Detect which cell encompasses the target text, then output its [x, y] center coordinate. 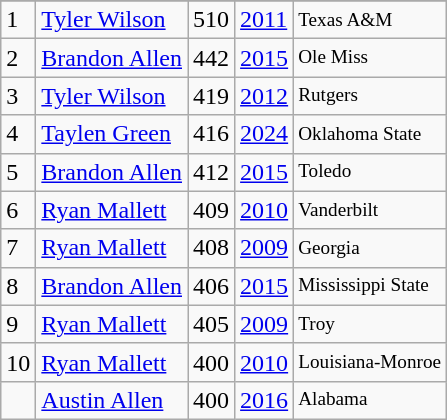
412 [212, 172]
416 [212, 134]
6 [18, 210]
Texas A&M [370, 20]
442 [212, 58]
Troy [370, 324]
8 [18, 286]
2011 [264, 20]
Alabama [370, 400]
9 [18, 324]
408 [212, 248]
Taylen Green [112, 134]
1 [18, 20]
2 [18, 58]
409 [212, 210]
7 [18, 248]
Austin Allen [112, 400]
Ole Miss [370, 58]
5 [18, 172]
406 [212, 286]
2016 [264, 400]
2024 [264, 134]
10 [18, 362]
Louisiana-Monroe [370, 362]
Vanderbilt [370, 210]
4 [18, 134]
510 [212, 20]
2012 [264, 96]
Mississippi State [370, 286]
Georgia [370, 248]
Oklahoma State [370, 134]
3 [18, 96]
419 [212, 96]
Rutgers [370, 96]
Toledo [370, 172]
405 [212, 324]
